Pinpoint the cell where the given text exists, returning its [x, y] midpoint coordinate. 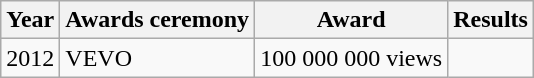
Results [491, 20]
100 000 000 views [352, 58]
2012 [30, 58]
Award [352, 20]
VEVO [158, 58]
Year [30, 20]
Awards ceremony [158, 20]
